Identify which cell holds the provided text, then report its [x, y] central coordinate. 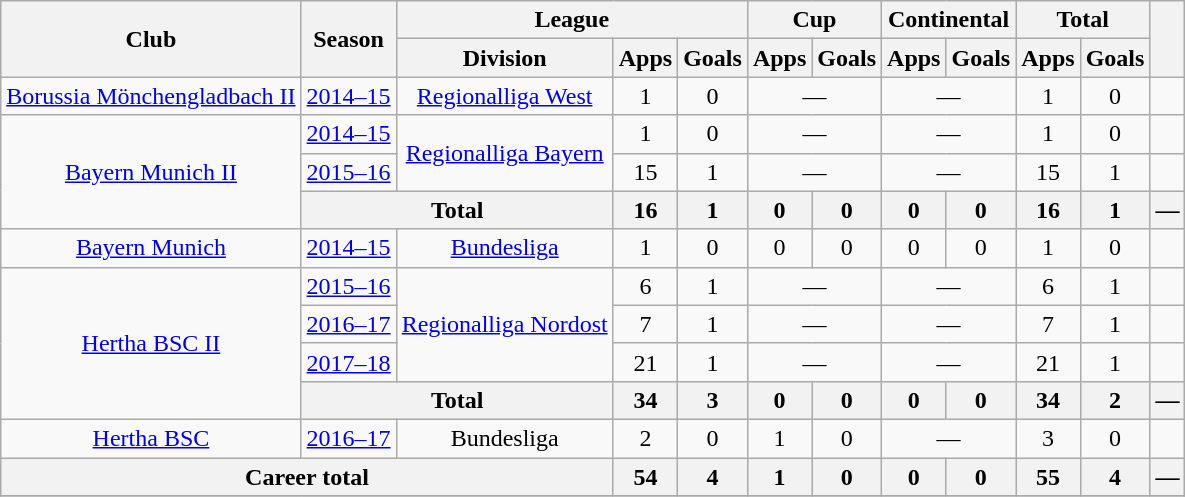
Regionalliga Nordost [504, 324]
55 [1048, 477]
Hertha BSC [151, 438]
Borussia Mönchengladbach II [151, 96]
2017–18 [348, 362]
Bayern Munich II [151, 172]
Regionalliga Bayern [504, 153]
Season [348, 39]
Career total [307, 477]
League [572, 20]
Hertha BSC II [151, 343]
Division [504, 58]
Club [151, 39]
Bayern Munich [151, 248]
Continental [949, 20]
Regionalliga West [504, 96]
Cup [814, 20]
54 [645, 477]
